Find where the given text appears and provide that cell's center as (x, y) coordinate. 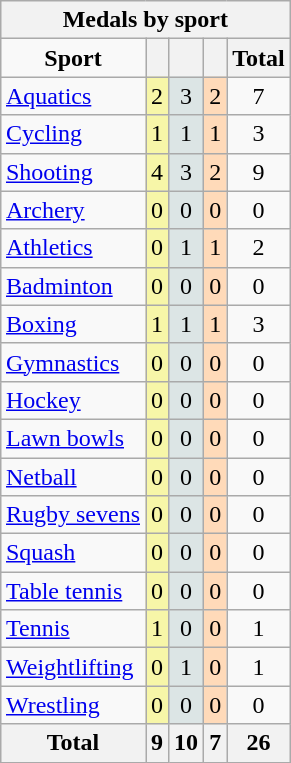
Athletics (72, 248)
Tennis (72, 629)
Hockey (72, 400)
Table tennis (72, 591)
Rugby sevens (72, 515)
Badminton (72, 286)
Sport (72, 58)
Netball (72, 477)
4 (158, 172)
Aquatics (72, 96)
Squash (72, 553)
Archery (72, 210)
Weightlifting (72, 667)
Boxing (72, 324)
Gymnastics (72, 362)
Medals by sport (145, 20)
Lawn bowls (72, 438)
Cycling (72, 134)
Wrestling (72, 705)
Shooting (72, 172)
10 (186, 743)
26 (259, 743)
